Scan for the cell matching the given text and deliver its [x, y] coordinate at center. 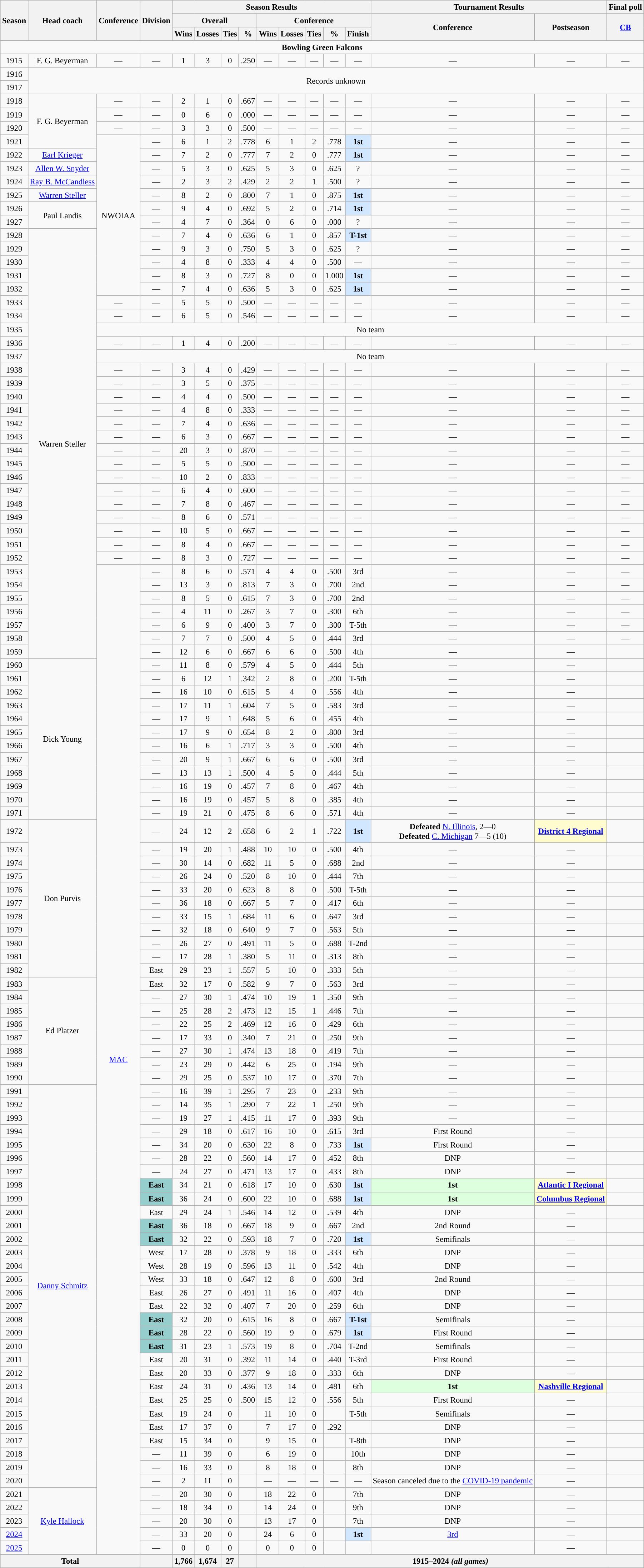
.436 [248, 1387]
.682 [248, 863]
1915 [14, 61]
10th [358, 1454]
1993 [14, 1118]
1971 [14, 813]
.833 [248, 477]
2003 [14, 1253]
.259 [334, 1306]
Season [14, 21]
.573 [248, 1347]
District 4 Regional [571, 831]
1916 [14, 74]
Division [156, 21]
Total [70, 1561]
.750 [248, 249]
1944 [14, 451]
.378 [248, 1253]
Tournament Results [489, 7]
.583 [334, 706]
.679 [334, 1333]
.593 [248, 1239]
1930 [14, 262]
.617 [248, 1131]
1967 [14, 759]
1945 [14, 464]
2025 [14, 1548]
2010 [14, 1347]
.393 [334, 1118]
1951 [14, 544]
.684 [248, 917]
.350 [334, 997]
Don Purvis [62, 898]
.392 [248, 1360]
.658 [248, 831]
1,766 [184, 1561]
.857 [334, 235]
1939 [14, 383]
.452 [334, 1158]
1990 [14, 1078]
.471 [248, 1172]
.481 [334, 1387]
1983 [14, 984]
1920 [14, 128]
T-8th [358, 1440]
1981 [14, 957]
Postseason [571, 27]
.455 [334, 719]
2022 [14, 1508]
1952 [14, 558]
1953 [14, 571]
.875 [334, 195]
.542 [334, 1266]
2002 [14, 1239]
1929 [14, 249]
1938 [14, 370]
2006 [14, 1293]
2005 [14, 1279]
.419 [334, 1051]
Paul Landis [62, 215]
1959 [14, 652]
1928 [14, 235]
T-3rd [358, 1360]
1926 [14, 209]
1946 [14, 477]
MAC [119, 1060]
2011 [14, 1360]
.870 [248, 451]
Final poll [625, 7]
1973 [14, 850]
2013 [14, 1387]
1934 [14, 316]
1936 [14, 343]
2014 [14, 1400]
Danny Schmitz [62, 1286]
1,674 [208, 1561]
.290 [248, 1105]
.292 [334, 1427]
1921 [14, 141]
Season canceled due to the COVID-19 pandemic [453, 1481]
1982 [14, 970]
.537 [248, 1078]
37 [208, 1427]
.313 [334, 957]
1915–2024 (all games) [450, 1561]
.375 [248, 383]
Records unknown [336, 81]
1997 [14, 1172]
1954 [14, 584]
.720 [334, 1239]
.473 [248, 1011]
1984 [14, 997]
Allen W. Snyder [62, 168]
2017 [14, 1440]
2008 [14, 1320]
.267 [248, 612]
1988 [14, 1051]
.446 [334, 1011]
1937 [14, 356]
.722 [334, 831]
.385 [334, 800]
.557 [248, 970]
.604 [248, 706]
1995 [14, 1145]
Earl Krieger [62, 155]
Ray B. McCandless [62, 182]
1994 [14, 1131]
2015 [14, 1414]
Nashville Regional [571, 1387]
Head coach [62, 21]
1985 [14, 1011]
2000 [14, 1212]
1918 [14, 101]
.648 [248, 719]
1998 [14, 1185]
1950 [14, 531]
CB [625, 27]
1948 [14, 504]
2021 [14, 1494]
Ed Platzer [62, 1031]
Bowling Green Falcons [322, 48]
.415 [248, 1118]
.417 [334, 903]
1940 [14, 397]
1999 [14, 1199]
Atlantic I Regional [571, 1185]
.469 [248, 1024]
1968 [14, 773]
.717 [248, 746]
.813 [248, 584]
1958 [14, 638]
.692 [248, 209]
.618 [248, 1185]
2009 [14, 1333]
1964 [14, 719]
.579 [248, 665]
1923 [14, 168]
1989 [14, 1064]
.733 [334, 1145]
1932 [14, 289]
1975 [14, 876]
1987 [14, 1037]
.714 [334, 209]
1980 [14, 944]
2019 [14, 1467]
1924 [14, 182]
1991 [14, 1091]
1957 [14, 625]
.400 [248, 625]
.440 [334, 1360]
1927 [14, 222]
.370 [334, 1078]
.623 [248, 890]
.233 [334, 1091]
1979 [14, 930]
.364 [248, 222]
1931 [14, 276]
1917 [14, 88]
.488 [248, 850]
1970 [14, 800]
Overall [215, 21]
.380 [248, 957]
1935 [14, 329]
1942 [14, 423]
Defeated N. Illinois, 2—0Defeated C. Michigan 7—5 (10) [453, 831]
.582 [248, 984]
1961 [14, 679]
1960 [14, 665]
1986 [14, 1024]
2016 [14, 1427]
1919 [14, 115]
1949 [14, 518]
Season Results [272, 7]
1922 [14, 155]
1925 [14, 195]
Columbus Regional [571, 1199]
.433 [334, 1172]
2004 [14, 1266]
Kyle Hallock [62, 1521]
.340 [248, 1037]
NWOIAA [119, 215]
1977 [14, 903]
1969 [14, 786]
.539 [334, 1212]
1955 [14, 598]
1933 [14, 303]
1943 [14, 437]
1976 [14, 890]
.704 [334, 1347]
2012 [14, 1373]
35 [208, 1105]
Dick Young [62, 739]
1963 [14, 706]
2007 [14, 1306]
1941 [14, 410]
Finish [358, 34]
2024 [14, 1534]
.194 [334, 1064]
1978 [14, 917]
1972 [14, 831]
.442 [248, 1064]
1974 [14, 863]
1965 [14, 732]
.377 [248, 1373]
1966 [14, 746]
2023 [14, 1521]
.475 [248, 813]
1947 [14, 491]
.640 [248, 930]
.596 [248, 1266]
2018 [14, 1454]
1962 [14, 692]
2020 [14, 1481]
1956 [14, 612]
1996 [14, 1158]
2001 [14, 1225]
.295 [248, 1091]
.654 [248, 732]
1.000 [334, 276]
1992 [14, 1105]
.342 [248, 679]
.520 [248, 876]
